Extract the [x, y] coordinate from the center of the cell holding the provided text.  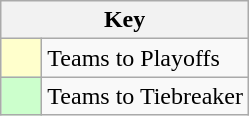
Key [125, 20]
Teams to Tiebreaker [146, 96]
Teams to Playoffs [146, 58]
